Return (x, y) of the center of cell containing provided text 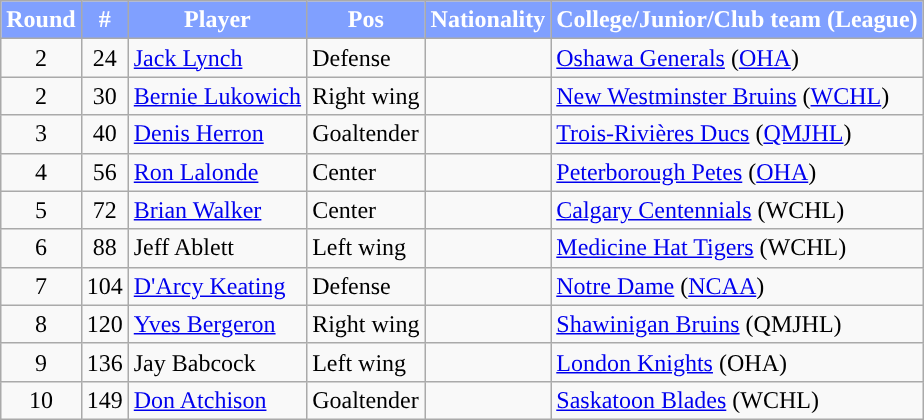
Saskatoon Blades (WCHL) (737, 400)
104 (104, 286)
4 (41, 172)
24 (104, 58)
Medicine Hat Tigers (WCHL) (737, 248)
Shawinigan Bruins (QMJHL) (737, 324)
Calgary Centennials (WCHL) (737, 210)
College/Junior/Club team (League) (737, 20)
Ron Lalonde (217, 172)
Pos (366, 20)
Don Atchison (217, 400)
Trois-Rivières Ducs (QMJHL) (737, 134)
120 (104, 324)
Notre Dame (NCAA) (737, 286)
London Knights (OHA) (737, 362)
88 (104, 248)
40 (104, 134)
Player (217, 20)
3 (41, 134)
# (104, 20)
10 (41, 400)
D'Arcy Keating (217, 286)
Jack Lynch (217, 58)
7 (41, 286)
Jay Babcock (217, 362)
56 (104, 172)
Oshawa Generals (OHA) (737, 58)
72 (104, 210)
30 (104, 96)
9 (41, 362)
Nationality (488, 20)
Yves Bergeron (217, 324)
Bernie Lukowich (217, 96)
6 (41, 248)
149 (104, 400)
5 (41, 210)
Peterborough Petes (OHA) (737, 172)
Jeff Ablett (217, 248)
Brian Walker (217, 210)
Round (41, 20)
Denis Herron (217, 134)
136 (104, 362)
New Westminster Bruins (WCHL) (737, 96)
8 (41, 324)
